Identify which cell holds the provided text, then report its [X, Y] central coordinate. 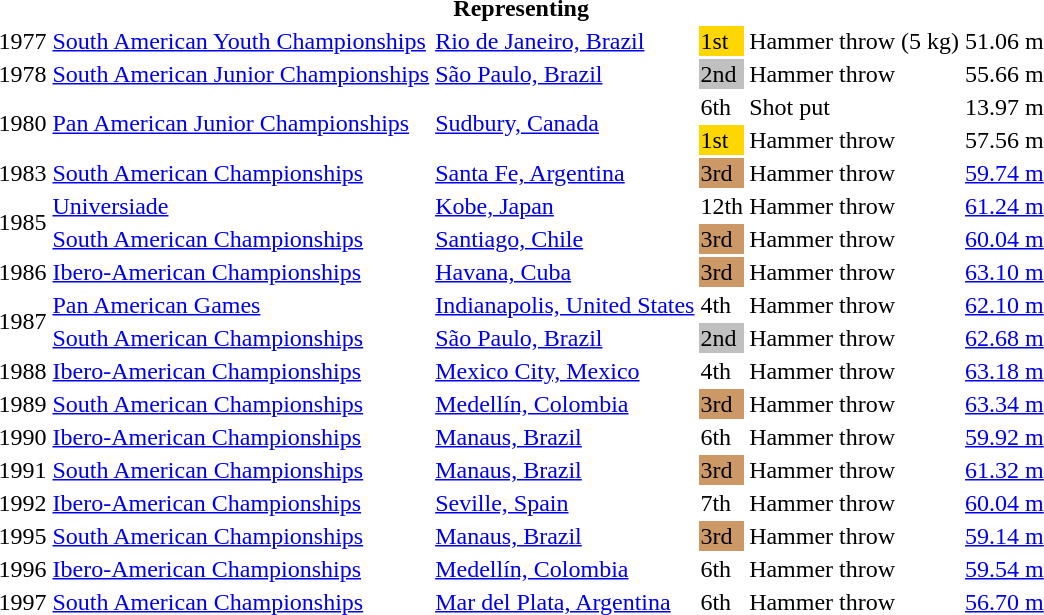
Hammer throw (5 kg) [854, 41]
Sudbury, Canada [565, 124]
South American Youth Championships [241, 41]
Kobe, Japan [565, 206]
Santa Fe, Argentina [565, 173]
Havana, Cuba [565, 272]
Indianapolis, United States [565, 305]
Mexico City, Mexico [565, 371]
Pan American Games [241, 305]
7th [722, 503]
Pan American Junior Championships [241, 124]
Rio de Janeiro, Brazil [565, 41]
Shot put [854, 107]
Seville, Spain [565, 503]
12th [722, 206]
South American Junior Championships [241, 74]
Santiago, Chile [565, 239]
Universiade [241, 206]
